Output the [x, y] coordinate of the center of the cell containing the given text.  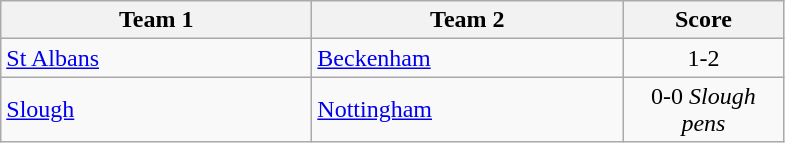
Team 1 [156, 20]
0-0 Slough pens [704, 110]
Score [704, 20]
1-2 [704, 58]
St Albans [156, 58]
Beckenham [468, 58]
Team 2 [468, 20]
Nottingham [468, 110]
Slough [156, 110]
